Capture the cell that displays the provided text and extract its [x, y] central coordinate. 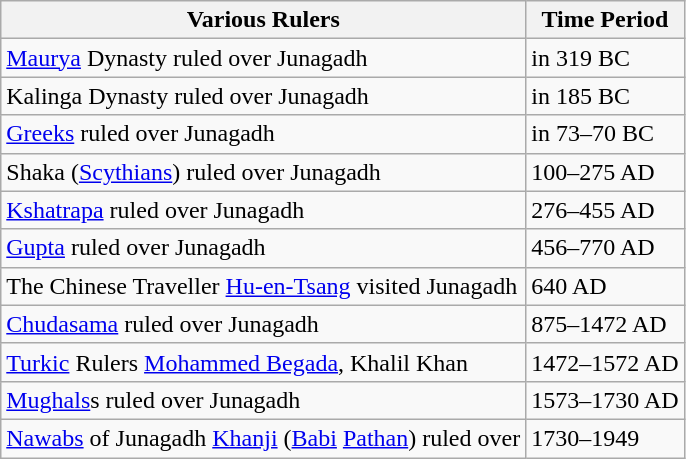
640 AD [605, 286]
Chudasama ruled over Junagadh [264, 324]
1573–1730 AD [605, 400]
276–455 AD [605, 210]
in 185 BC [605, 96]
875–1472 AD [605, 324]
Various Rulers [264, 20]
Turkic Rulers Mohammed Begada, Khalil Khan [264, 362]
1730–1949 [605, 438]
Mughalss ruled over Junagadh [264, 400]
Time Period [605, 20]
456–770 AD [605, 248]
Kshatrapa ruled over Junagadh [264, 210]
Gupta ruled over Junagadh [264, 248]
100–275 AD [605, 172]
in 319 BC [605, 58]
Nawabs of Junagadh Khanji (Babi Pathan) ruled over [264, 438]
Shaka (Scythians) ruled over Junagadh [264, 172]
in 73–70 BC [605, 134]
1472–1572 AD [605, 362]
Greeks ruled over Junagadh [264, 134]
Kalinga Dynasty ruled over Junagadh [264, 96]
The Chinese Traveller Hu-en-Tsang visited Junagadh [264, 286]
Maurya Dynasty ruled over Junagadh [264, 58]
